From the cell containing the given text, extract its center point as [X, Y] coordinate. 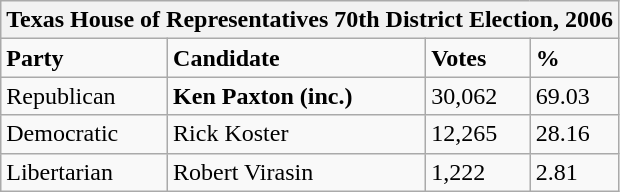
30,062 [478, 96]
Ken Paxton (inc.) [297, 96]
% [574, 58]
Candidate [297, 58]
Party [84, 58]
Robert Virasin [297, 172]
Texas House of Representatives 70th District Election, 2006 [310, 20]
Republican [84, 96]
1,222 [478, 172]
Libertarian [84, 172]
2.81 [574, 172]
Democratic [84, 134]
28.16 [574, 134]
Rick Koster [297, 134]
12,265 [478, 134]
Votes [478, 58]
69.03 [574, 96]
